Provide the (x, y) coordinate of the cell's center where the given text is located.  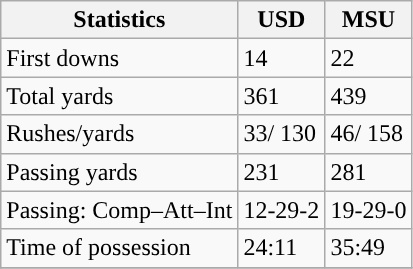
14 (282, 58)
33/ 130 (282, 134)
12-29-2 (282, 210)
361 (282, 96)
19-29-0 (368, 210)
Statistics (120, 20)
Passing yards (120, 172)
22 (368, 58)
281 (368, 172)
46/ 158 (368, 134)
439 (368, 96)
231 (282, 172)
Passing: Comp–Att–Int (120, 210)
Rushes/yards (120, 134)
USD (282, 20)
24:11 (282, 248)
Time of possession (120, 248)
35:49 (368, 248)
MSU (368, 20)
Total yards (120, 96)
First downs (120, 58)
